Capture the cell that displays the provided text and extract its (x, y) central coordinate. 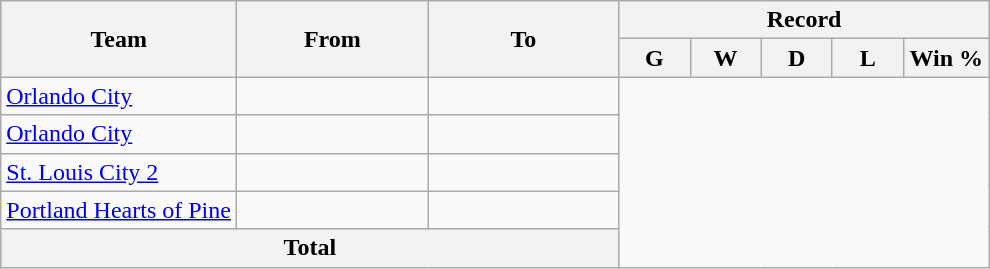
Total (310, 248)
From (332, 39)
Record (804, 20)
L (868, 58)
Win % (946, 58)
W (726, 58)
St. Louis City 2 (119, 172)
G (654, 58)
To (524, 39)
D (796, 58)
Portland Hearts of Pine (119, 210)
Team (119, 39)
